Determine the [X, Y] coordinate at the center of the cell enclosing the given text.  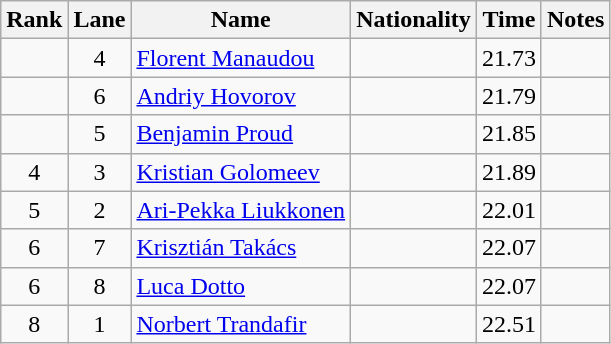
Krisztián Takács [241, 248]
Notes [575, 20]
Time [508, 20]
21.73 [508, 58]
Ari-Pekka Liukkonen [241, 210]
3 [100, 172]
Norbert Trandafir [241, 324]
21.85 [508, 134]
21.89 [508, 172]
Kristian Golomeev [241, 172]
7 [100, 248]
22.51 [508, 324]
1 [100, 324]
Florent Manaudou [241, 58]
2 [100, 210]
Name [241, 20]
Benjamin Proud [241, 134]
Rank [34, 20]
Luca Dotto [241, 286]
Lane [100, 20]
Nationality [414, 20]
21.79 [508, 96]
Andriy Hovorov [241, 96]
22.01 [508, 210]
